Locate the cell with the specified text and output its (x, y) center coordinate. 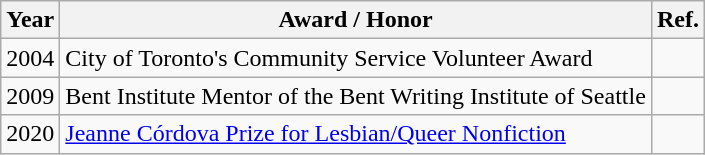
Jeanne Córdova Prize for Lesbian/Queer Nonfiction (356, 134)
Ref. (678, 20)
2004 (30, 58)
2020 (30, 134)
Award / Honor (356, 20)
Year (30, 20)
City of Toronto's Community Service Volunteer Award (356, 58)
2009 (30, 96)
Bent Institute Mentor of the Bent Writing Institute of Seattle (356, 96)
